Detect which cell encompasses the target text, then output its (X, Y) center coordinate. 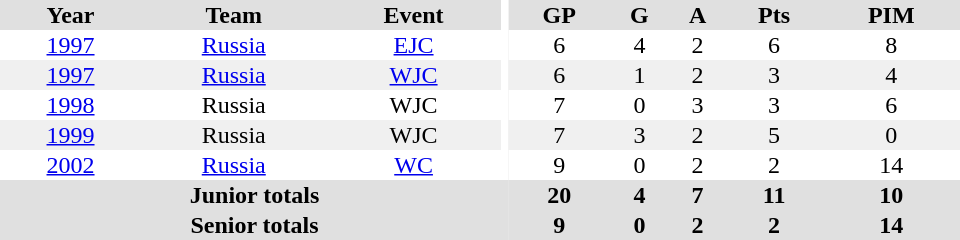
A (697, 15)
GP (559, 15)
WC (413, 165)
20 (559, 195)
2002 (70, 165)
Event (413, 15)
5 (774, 135)
Team (234, 15)
Year (70, 15)
Pts (774, 15)
G (639, 15)
Senior totals (254, 225)
10 (892, 195)
1998 (70, 105)
Junior totals (254, 195)
1 (639, 75)
1999 (70, 135)
EJC (413, 45)
8 (892, 45)
PIM (892, 15)
11 (774, 195)
